Locate the cell with the specified text and output its (X, Y) center coordinate. 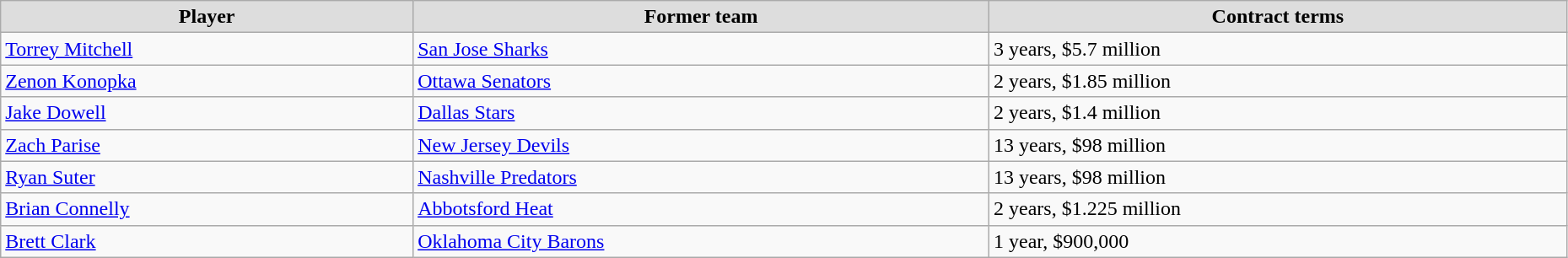
Player (207, 17)
2 years, $1.225 million (1277, 209)
Contract terms (1277, 17)
Zenon Konopka (207, 81)
2 years, $1.85 million (1277, 81)
New Jersey Devils (702, 145)
Jake Dowell (207, 113)
Ottawa Senators (702, 81)
San Jose Sharks (702, 49)
3 years, $5.7 million (1277, 49)
1 year, $900,000 (1277, 241)
Oklahoma City Barons (702, 241)
Abbotsford Heat (702, 209)
Brett Clark (207, 241)
Zach Parise (207, 145)
Nashville Predators (702, 177)
Brian Connelly (207, 209)
Dallas Stars (702, 113)
Torrey Mitchell (207, 49)
Ryan Suter (207, 177)
Former team (702, 17)
2 years, $1.4 million (1277, 113)
